Locate the cell with the specified text and output its [x, y] center coordinate. 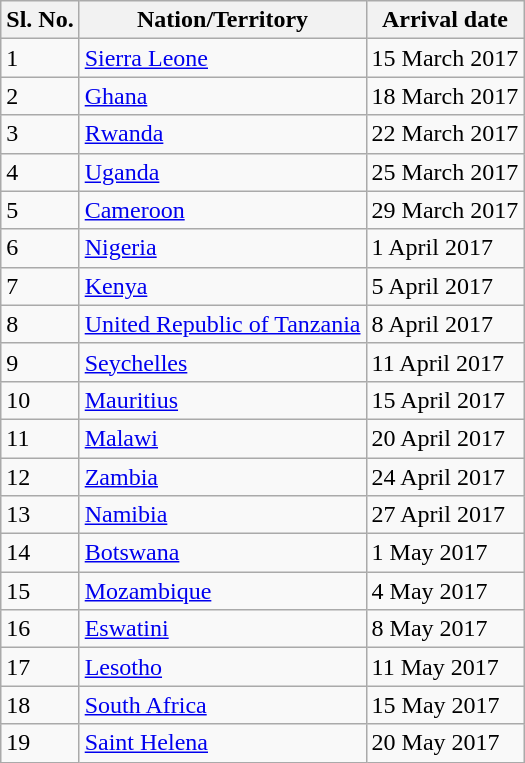
12 [40, 477]
Malawi [222, 438]
4 [40, 172]
5 April 2017 [445, 286]
Namibia [222, 515]
14 [40, 553]
Uganda [222, 172]
7 [40, 286]
6 [40, 248]
8 May 2017 [445, 629]
8 [40, 324]
1 April 2017 [445, 248]
25 March 2017 [445, 172]
Mozambique [222, 591]
Kenya [222, 286]
20 May 2017 [445, 743]
15 April 2017 [445, 400]
Ghana [222, 96]
29 March 2017 [445, 210]
Mauritius [222, 400]
10 [40, 400]
9 [40, 362]
Lesotho [222, 667]
Zambia [222, 477]
Seychelles [222, 362]
Saint Helena [222, 743]
United Republic of Tanzania [222, 324]
24 April 2017 [445, 477]
2 [40, 96]
11 [40, 438]
11 April 2017 [445, 362]
15 [40, 591]
Rwanda [222, 134]
15 March 2017 [445, 58]
16 [40, 629]
22 March 2017 [445, 134]
15 May 2017 [445, 705]
Sierra Leone [222, 58]
Nigeria [222, 248]
18 [40, 705]
3 [40, 134]
Arrival date [445, 20]
South Africa [222, 705]
1 [40, 58]
8 April 2017 [445, 324]
1 May 2017 [445, 553]
4 May 2017 [445, 591]
27 April 2017 [445, 515]
Eswatini [222, 629]
13 [40, 515]
11 May 2017 [445, 667]
19 [40, 743]
20 April 2017 [445, 438]
Cameroon [222, 210]
17 [40, 667]
5 [40, 210]
Sl. No. [40, 20]
Nation/Territory [222, 20]
Botswana [222, 553]
18 March 2017 [445, 96]
